Determine the [X, Y] coordinate at the center of the cell enclosing the given text.  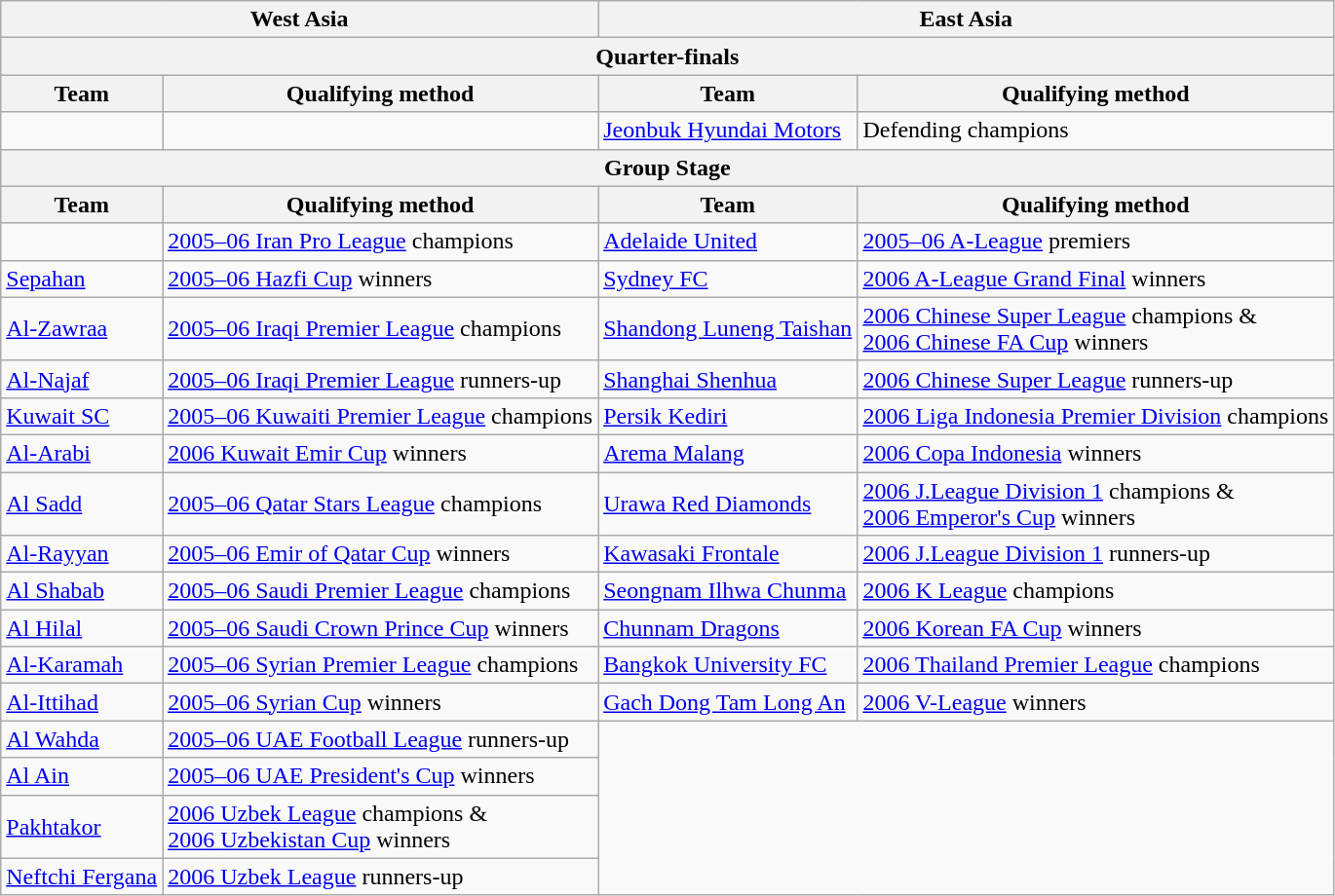
Al Wahda [82, 739]
Group Stage [667, 168]
Al-Najaf [82, 379]
Urawa Red Diamonds [728, 503]
Defending champions [1095, 131]
Sepahan [82, 279]
2006 Liga Indonesia Premier Division champions [1095, 416]
2006 Uzbek League runners-up [380, 877]
Kawasaki Frontale [728, 554]
Al Ain [82, 776]
2005–06 UAE Football League runners-up [380, 739]
2006 Copa Indonesia winners [1095, 453]
Al-Rayyan [82, 554]
2006 Chinese Super League runners-up [1095, 379]
Al Sadd [82, 503]
Al Hilal [82, 628]
2006 K League champions [1095, 591]
2005–06 Emir of Qatar Cup winners [380, 554]
East Asia [967, 19]
Gach Dong Tam Long An [728, 702]
Arema Malang [728, 453]
2005–06 Syrian Cup winners [380, 702]
2005–06 Qatar Stars League champions [380, 503]
Persik Kediri [728, 416]
2005–06 Hazfi Cup winners [380, 279]
Seongnam Ilhwa Chunma [728, 591]
Shandong Luneng Taishan [728, 329]
2005–06 Iraqi Premier League runners-up [380, 379]
2006 J.League Division 1 runners-up [1095, 554]
Quarter-finals [667, 56]
West Asia [300, 19]
Chunnam Dragons [728, 628]
Al-Ittihad [82, 702]
2005–06 Kuwaiti Premier League champions [380, 416]
2006 J.League Division 1 champions &2006 Emperor's Cup winners [1095, 503]
2006 Kuwait Emir Cup winners [380, 453]
2006 Uzbek League champions &2006 Uzbekistan Cup winners [380, 826]
Pakhtakor [82, 826]
2006 A-League Grand Final winners [1095, 279]
2005–06 Iraqi Premier League champions [380, 329]
2006 V-League winners [1095, 702]
Bangkok University FC [728, 665]
2006 Korean FA Cup winners [1095, 628]
2005–06 Iran Pro League champions [380, 242]
2005–06 A-League premiers [1095, 242]
2005–06 Saudi Premier League champions [380, 591]
2005–06 Saudi Crown Prince Cup winners [380, 628]
Al-Zawraa [82, 329]
Al Shabab [82, 591]
2005–06 Syrian Premier League champions [380, 665]
2005–06 UAE President's Cup winners [380, 776]
Shanghai Shenhua [728, 379]
2006 Thailand Premier League champions [1095, 665]
Neftchi Fergana [82, 877]
2006 Chinese Super League champions &2006 Chinese FA Cup winners [1095, 329]
Al-Arabi [82, 453]
Jeonbuk Hyundai Motors [728, 131]
Sydney FC [728, 279]
Al-Karamah [82, 665]
Adelaide United [728, 242]
Kuwait SC [82, 416]
